Scan for the cell matching the given text and deliver its (x, y) coordinate at center. 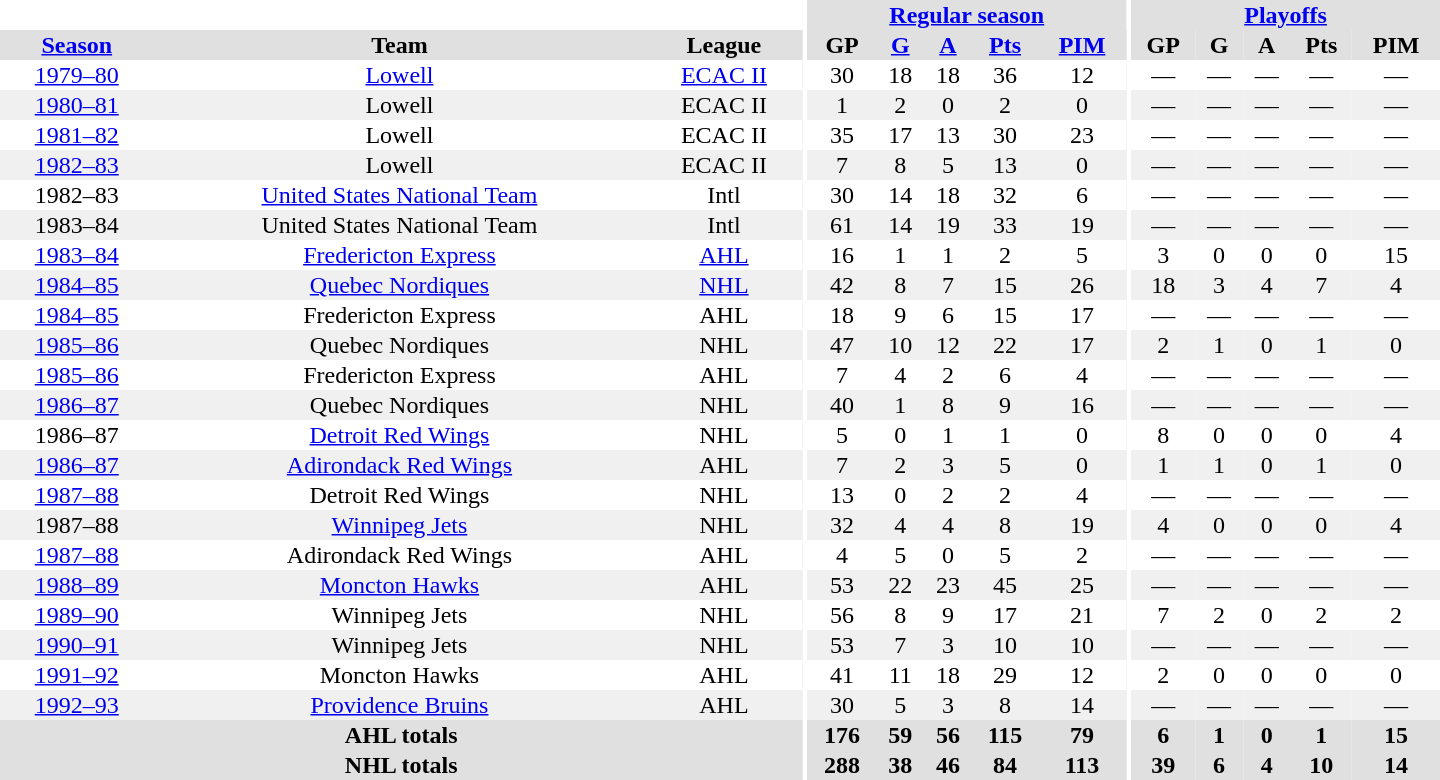
Season (76, 45)
1979–80 (76, 75)
11 (900, 675)
1991–92 (76, 675)
Providence Bruins (399, 705)
36 (1005, 75)
Team (399, 45)
176 (842, 735)
59 (900, 735)
AHL totals (401, 735)
115 (1005, 735)
NHL totals (401, 765)
40 (842, 405)
33 (1005, 225)
1988–89 (76, 585)
46 (948, 765)
1981–82 (76, 135)
Regular season (967, 15)
1990–91 (76, 645)
42 (842, 285)
61 (842, 225)
26 (1082, 285)
79 (1082, 735)
41 (842, 675)
1992–93 (76, 705)
45 (1005, 585)
21 (1082, 615)
35 (842, 135)
29 (1005, 675)
47 (842, 345)
84 (1005, 765)
1980–81 (76, 105)
288 (842, 765)
113 (1082, 765)
Playoffs (1286, 15)
1989–90 (76, 615)
39 (1163, 765)
League (724, 45)
38 (900, 765)
25 (1082, 585)
